For the text-containing cell, return its midpoint in (x, y) coordinate format. 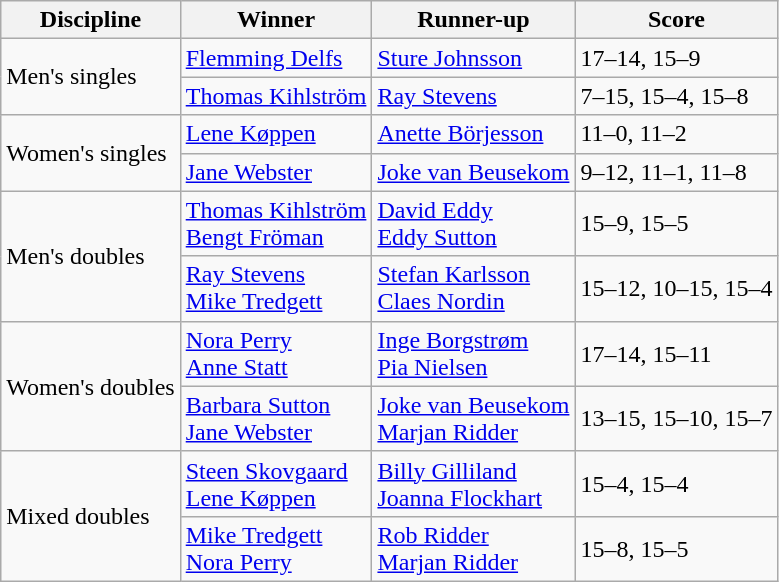
Inge Borgstrøm Pia Nielsen (474, 354)
11–0, 11–2 (676, 134)
Billy Gilliland Joanna Flockhart (474, 484)
Sture Johnsson (474, 58)
Women's doubles (90, 386)
Steen Skovgaard Lene Køppen (276, 484)
Winner (276, 20)
Anette Börjesson (474, 134)
Thomas Kihlström (276, 96)
Nora Perry Anne Statt (276, 354)
Thomas Kihlström Bengt Fröman (276, 224)
13–15, 15–10, 15–7 (676, 418)
9–12, 11–1, 11–8 (676, 172)
Lene Køppen (276, 134)
Mixed doubles (90, 516)
7–15, 15–4, 15–8 (676, 96)
15–4, 15–4 (676, 484)
Stefan Karlsson Claes Nordin (474, 288)
15–9, 15–5 (676, 224)
David Eddy Eddy Sutton (474, 224)
Men's singles (90, 77)
Score (676, 20)
Discipline (90, 20)
Runner-up (474, 20)
Flemming Delfs (276, 58)
Jane Webster (276, 172)
15–8, 15–5 (676, 548)
Joke van Beusekom Marjan Ridder (474, 418)
Women's singles (90, 153)
17–14, 15–11 (676, 354)
15–12, 10–15, 15–4 (676, 288)
Ray Stevens Mike Tredgett (276, 288)
Ray Stevens (474, 96)
Mike Tredgett Nora Perry (276, 548)
Barbara Sutton Jane Webster (276, 418)
17–14, 15–9 (676, 58)
Joke van Beusekom (474, 172)
Men's doubles (90, 256)
Rob Ridder Marjan Ridder (474, 548)
